Output the [X, Y] coordinate of the center of the cell containing the given text.  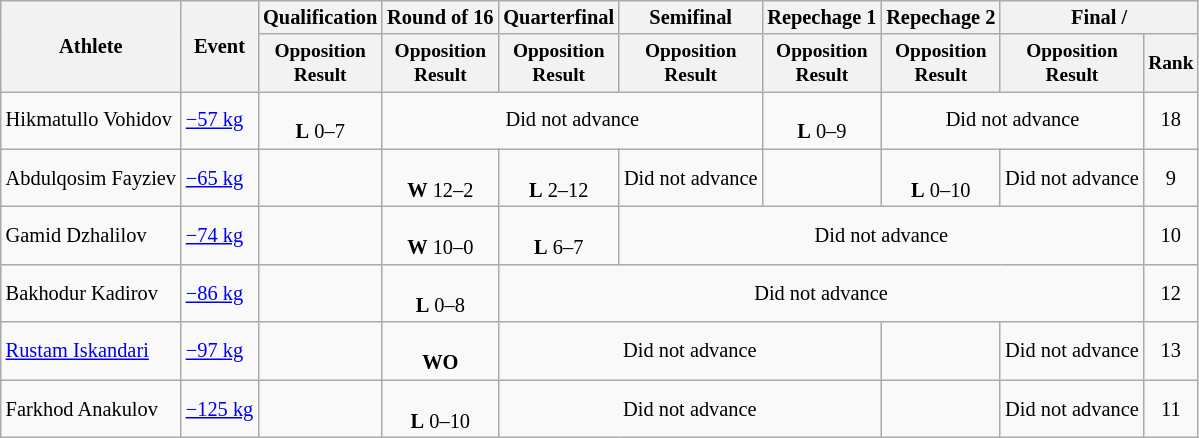
W 12–2 [440, 178]
10 [1171, 236]
Bakhodur Kadirov [91, 293]
Round of 16 [440, 17]
18 [1171, 120]
L 0–8 [440, 293]
Rank [1171, 62]
L 0–9 [822, 120]
L 2–12 [558, 178]
9 [1171, 178]
Farkhod Anakulov [91, 409]
Rustam Iskandari [91, 351]
−74 kg [220, 236]
−97 kg [220, 351]
Hikmatullo Vohidov [91, 120]
W 10–0 [440, 236]
Abdulqosim Fayziev [91, 178]
Event [220, 46]
−125 kg [220, 409]
−57 kg [220, 120]
Repechage 2 [940, 17]
13 [1171, 351]
Qualification [320, 17]
L 0–7 [320, 120]
Athlete [91, 46]
Final / [1099, 17]
L 6–7 [558, 236]
WO [440, 351]
Gamid Dzhalilov [91, 236]
Quarterfinal [558, 17]
Semifinal [690, 17]
Repechage 1 [822, 17]
−86 kg [220, 293]
11 [1171, 409]
12 [1171, 293]
−65 kg [220, 178]
